Scan for the cell matching the given text and deliver its [x, y] coordinate at center. 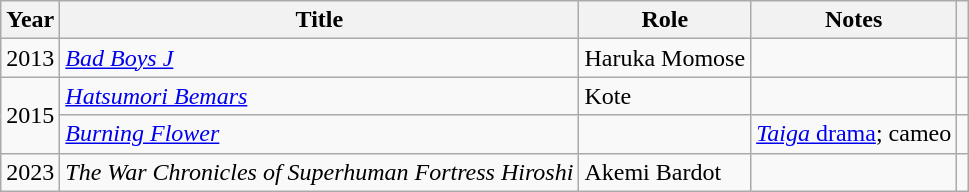
Year [30, 20]
2013 [30, 58]
Bad Boys J [320, 58]
2015 [30, 115]
Kote [665, 96]
Role [665, 20]
Title [320, 20]
Taiga drama; cameo [854, 134]
Notes [854, 20]
Haruka Momose [665, 58]
Akemi Bardot [665, 172]
2023 [30, 172]
Hatsumori Bemars [320, 96]
The War Chronicles of Superhuman Fortress Hiroshi [320, 172]
Burning Flower [320, 134]
